Return [X, Y] of the center of cell containing provided text 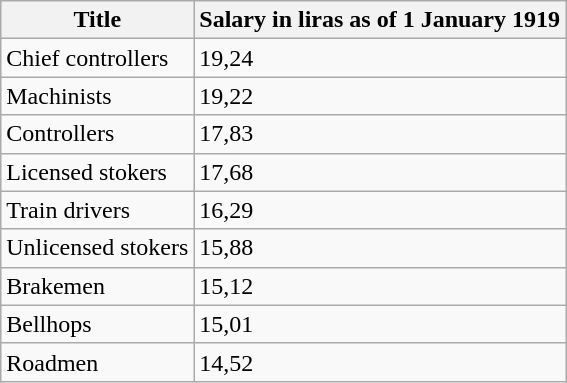
19,24 [380, 58]
Chief controllers [98, 58]
15,88 [380, 248]
Train drivers [98, 210]
Unlicensed stokers [98, 248]
16,29 [380, 210]
Controllers [98, 134]
Licensed stokers [98, 172]
17,68 [380, 172]
14,52 [380, 362]
Machinists [98, 96]
Roadmen [98, 362]
Bellhops [98, 324]
Brakemen [98, 286]
17,83 [380, 134]
Salary in liras as of 1 January 1919 [380, 20]
19,22 [380, 96]
15,12 [380, 286]
Title [98, 20]
15,01 [380, 324]
